Locate the cell with the specified text and output its (x, y) center coordinate. 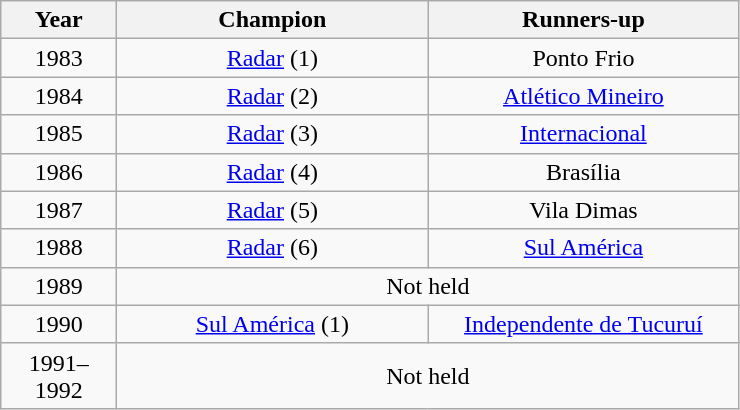
Radar (6) (272, 248)
Brasília (584, 172)
Radar (4) (272, 172)
Sul América (1) (272, 324)
Runners-up (584, 20)
1983 (59, 58)
Atlético Mineiro (584, 96)
1988 (59, 248)
Radar (3) (272, 134)
Champion (272, 20)
Sul América (584, 248)
Vila Dimas (584, 210)
Radar (2) (272, 96)
Ponto Frio (584, 58)
Year (59, 20)
1984 (59, 96)
Radar (1) (272, 58)
Internacional (584, 134)
1987 (59, 210)
1986 (59, 172)
1990 (59, 324)
1985 (59, 134)
Independente de Tucuruí (584, 324)
1989 (59, 286)
Radar (5) (272, 210)
1991–1992 (59, 376)
